Scan for the cell matching the given text and deliver its (x, y) coordinate at center. 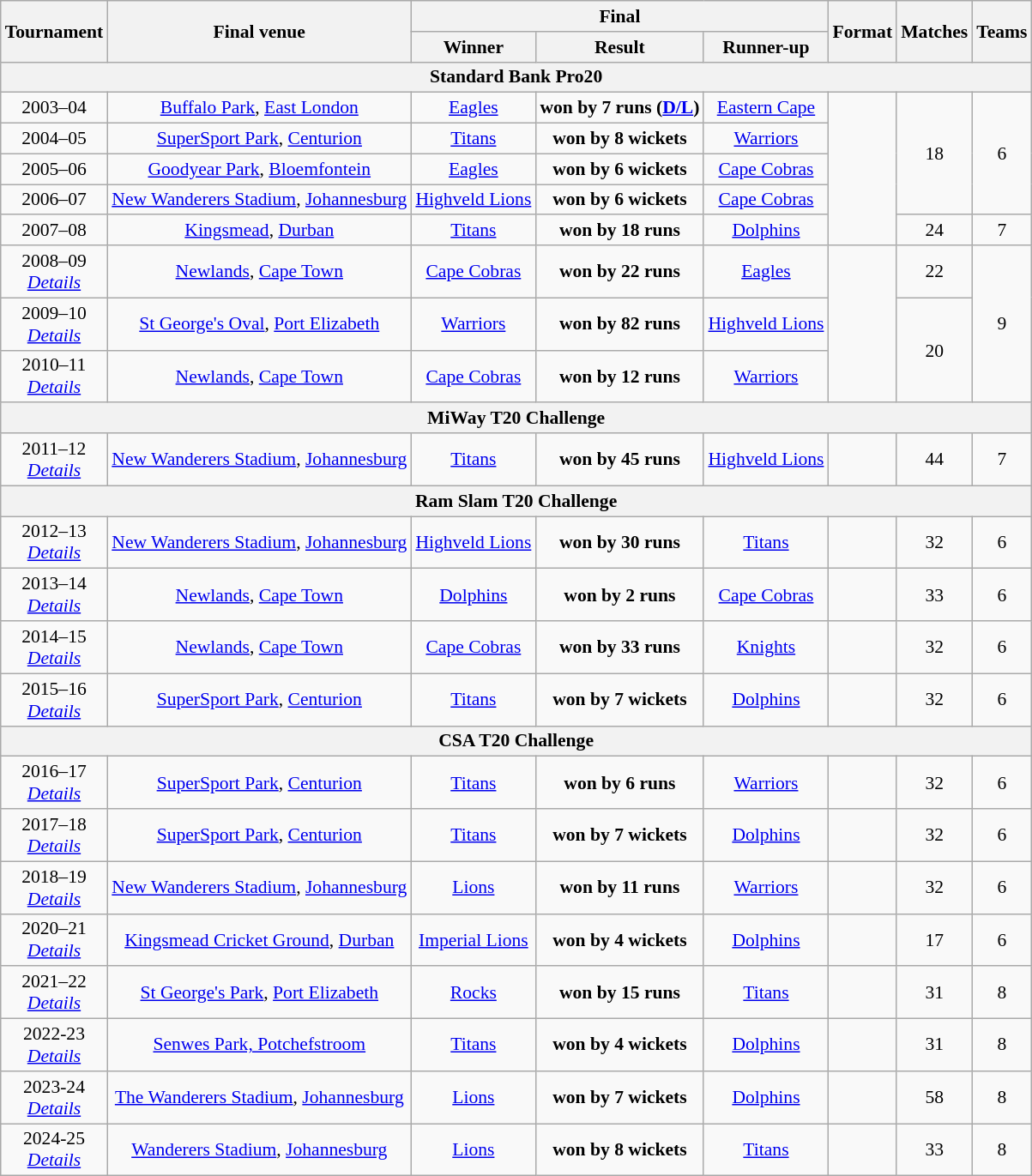
2022-23Details (54, 1045)
2024-25Details (54, 1149)
2023-24Details (54, 1098)
Format (862, 31)
Teams (1002, 31)
Ram Slam T20 Challenge (516, 501)
The Wanderers Stadium, Johannesburg (259, 1098)
2012–13Details (54, 542)
Final venue (259, 31)
Standard Bank Pro20 (516, 77)
2006–07 (54, 200)
Senwes Park, Potchefstroom (259, 1045)
22 (934, 271)
Eastern Cape (765, 108)
Winner (474, 47)
won by 82 runs (619, 324)
Kingsmead Cricket Ground, Durban (259, 940)
won by 2 runs (619, 595)
CSA T20 Challenge (516, 741)
58 (934, 1098)
2013–14Details (54, 595)
St George's Oval, Port Elizabeth (259, 324)
Result (619, 47)
Tournament (54, 31)
Runner-up (765, 47)
2003–04 (54, 108)
Wanderers Stadium, Johannesburg (259, 1149)
Final (619, 16)
won by 11 runs (619, 887)
44 (934, 460)
2008–09Details (54, 271)
2016–17Details (54, 782)
17 (934, 940)
2011–12Details (54, 460)
MiWay T20 Challenge (516, 419)
won by 30 runs (619, 542)
Goodyear Park, Bloemfontein (259, 169)
Rocks (474, 993)
won by 22 runs (619, 271)
Buffalo Park, East London (259, 108)
won by 6 runs (619, 782)
won by 18 runs (619, 231)
Knights (765, 647)
St George's Park, Port Elizabeth (259, 993)
9 (1002, 324)
Matches (934, 31)
won by 7 runs (D/L) (619, 108)
2021–22Details (54, 993)
2018–19Details (54, 887)
2020–21Details (54, 940)
20 (934, 350)
Imperial Lions (474, 940)
2010–11Details (54, 376)
2007–08 (54, 231)
won by 45 runs (619, 460)
Kingsmead, Durban (259, 231)
2005–06 (54, 169)
2017–18Details (54, 835)
won by 33 runs (619, 647)
2014–15Details (54, 647)
2009–10Details (54, 324)
2004–05 (54, 139)
24 (934, 231)
18 (934, 154)
2015–16Details (54, 700)
won by 15 runs (619, 993)
won by 12 runs (619, 376)
